Extract the (X, Y) coordinate from the center of the cell holding the provided text.  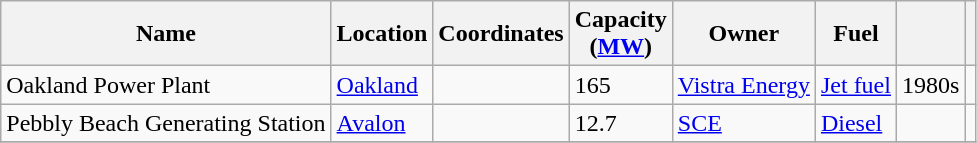
Owner (744, 34)
Pebbly Beach Generating Station (166, 123)
Oakland Power Plant (166, 85)
Avalon (382, 123)
Jet fuel (856, 85)
Name (166, 34)
12.7 (620, 123)
Location (382, 34)
Vistra Energy (744, 85)
Diesel (856, 123)
1980s (930, 85)
Oakland (382, 85)
Coordinates (501, 34)
Fuel (856, 34)
165 (620, 85)
Capacity(MW) (620, 34)
SCE (744, 123)
